Search for the cell housing the specified text and yield its (X, Y) center coordinate. 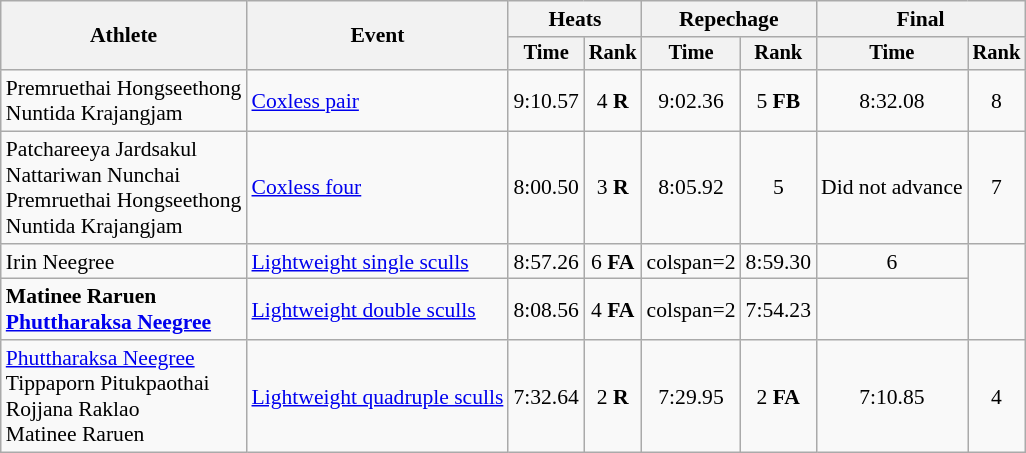
Matinee RaruenPhuttharaksa Neegree (124, 310)
7:54.23 (778, 310)
8:32.08 (892, 100)
6 (892, 262)
9:10.57 (546, 100)
Lightweight quadruple sculls (377, 396)
Lightweight single sculls (377, 262)
Patchareeya JardsakulNattariwan NunchaiPremruethai HongseethongNuntida Krajangjam (124, 188)
2 R (613, 396)
Phuttharaksa NeegreeTippaporn PitukpaothaiRojjana RaklaoMatinee Raruen (124, 396)
7:32.64 (546, 396)
5 FB (778, 100)
Repechage (728, 19)
Coxless pair (377, 100)
8 (997, 100)
5 (778, 188)
8:59.30 (778, 262)
6 FA (613, 262)
Lightweight double sculls (377, 310)
Event (377, 36)
8:05.92 (690, 188)
4 R (613, 100)
Irin Neegree (124, 262)
Premruethai HongseethongNuntida Krajangjam (124, 100)
4 FA (613, 310)
3 R (613, 188)
7:10.85 (892, 396)
4 (997, 396)
2 FA (778, 396)
8:00.50 (546, 188)
8:57.26 (546, 262)
Final (920, 19)
Heats (574, 19)
8:08.56 (546, 310)
7:29.95 (690, 396)
7 (997, 188)
Did not advance (892, 188)
Coxless four (377, 188)
9:02.36 (690, 100)
Athlete (124, 36)
